Return the [x, y] coordinate for the center point of the cell that contains the specified text.  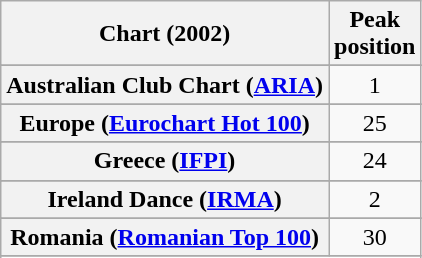
25 [374, 123]
Australian Club Chart (ARIA) [165, 85]
Ireland Dance (IRMA) [165, 199]
Greece (IFPI) [165, 161]
Romania (Romanian Top 100) [165, 237]
30 [374, 237]
Peakposition [374, 34]
24 [374, 161]
Chart (2002) [165, 34]
Europe (Eurochart Hot 100) [165, 123]
2 [374, 199]
1 [374, 85]
